Pinpoint the cell where the given text exists, returning its (x, y) midpoint coordinate. 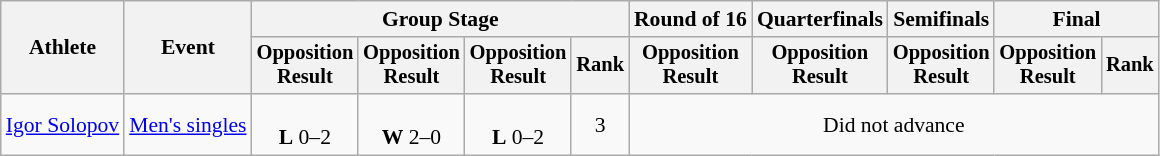
Athlete (62, 48)
Igor Solopov (62, 124)
Semifinals (942, 19)
Quarterfinals (820, 19)
Round of 16 (690, 19)
Group Stage (440, 19)
Men's singles (188, 124)
Final (1076, 19)
Did not advance (894, 124)
W 2–0 (412, 124)
3 (600, 124)
Event (188, 48)
